Scan for the cell matching the given text and deliver its (x, y) coordinate at center. 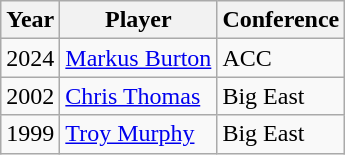
2024 (30, 58)
Year (30, 20)
Player (138, 20)
Chris Thomas (138, 96)
ACC (281, 58)
2002 (30, 96)
Troy Murphy (138, 134)
Markus Burton (138, 58)
Conference (281, 20)
1999 (30, 134)
